Identify which cell holds the provided text, then report its [X, Y] central coordinate. 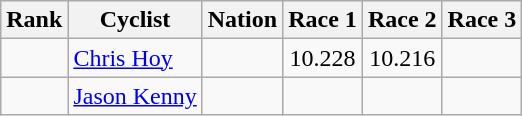
Jason Kenny [135, 96]
10.228 [323, 58]
Rank [34, 20]
Race 1 [323, 20]
Cyclist [135, 20]
Chris Hoy [135, 58]
10.216 [402, 58]
Race 3 [482, 20]
Race 2 [402, 20]
Nation [242, 20]
